For the text-containing cell, return its midpoint in (x, y) coordinate format. 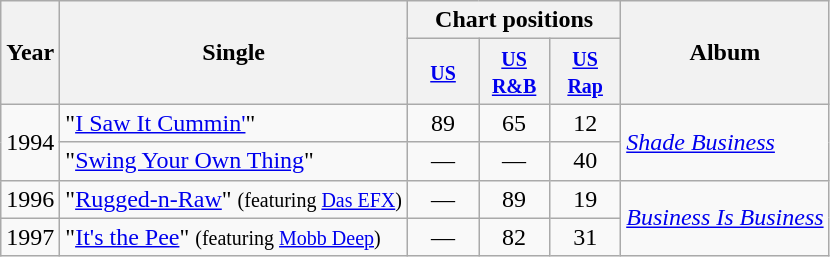
Shade Business (725, 142)
65 (514, 123)
Year (30, 52)
US R&B (514, 72)
40 (586, 161)
US (444, 72)
31 (586, 237)
12 (586, 123)
19 (586, 199)
"Swing Your Own Thing" (234, 161)
Album (725, 52)
"It's the Pee" (featuring Mobb Deep) (234, 237)
82 (514, 237)
US Rap (586, 72)
1994 (30, 142)
Chart positions (514, 20)
1997 (30, 237)
Single (234, 52)
"Rugged-n-Raw" (featuring Das EFX) (234, 199)
"I Saw It Cummin'" (234, 123)
1996 (30, 199)
Business Is Business (725, 218)
